Provide the (X, Y) coordinate of the cell's center where the given text is located.  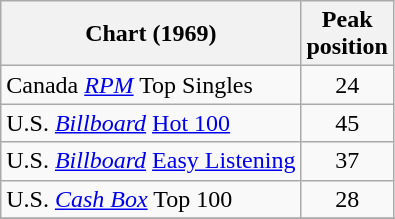
24 (347, 85)
37 (347, 161)
Peakposition (347, 34)
28 (347, 199)
Chart (1969) (151, 34)
U.S. Billboard Hot 100 (151, 123)
U.S. Billboard Easy Listening (151, 161)
Canada RPM Top Singles (151, 85)
U.S. Cash Box Top 100 (151, 199)
45 (347, 123)
